Extract the (x, y) coordinate from the center of the cell holding the provided text.  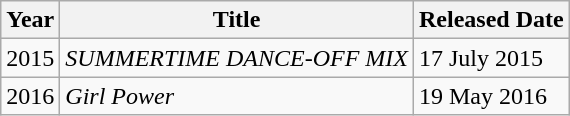
Girl Power (237, 96)
2015 (30, 58)
Year (30, 20)
Released Date (491, 20)
2016 (30, 96)
SUMMERTIME DANCE-OFF MIX (237, 58)
19 May 2016 (491, 96)
17 July 2015 (491, 58)
Title (237, 20)
